Detect which cell encompasses the target text, then output its (X, Y) center coordinate. 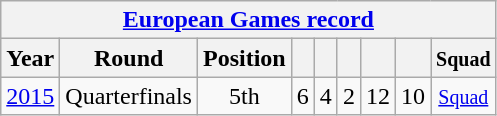
6 (302, 96)
Quarterfinals (129, 96)
5th (244, 96)
Round (129, 58)
2015 (30, 96)
European Games record (248, 20)
Year (30, 58)
4 (326, 96)
Position (244, 58)
10 (412, 96)
12 (378, 96)
2 (348, 96)
